Pinpoint the cell where the given text exists, returning its (x, y) midpoint coordinate. 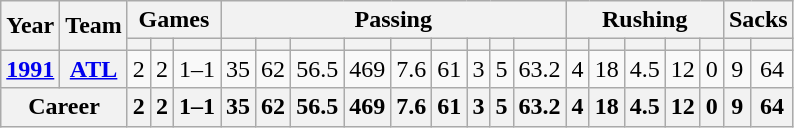
Passing (394, 20)
ATL (94, 69)
Career (64, 107)
1991 (30, 69)
Games (174, 20)
Rushing (644, 20)
Year (30, 26)
Sacks (758, 20)
Team (94, 26)
